Scan for the cell matching the given text and deliver its (X, Y) coordinate at center. 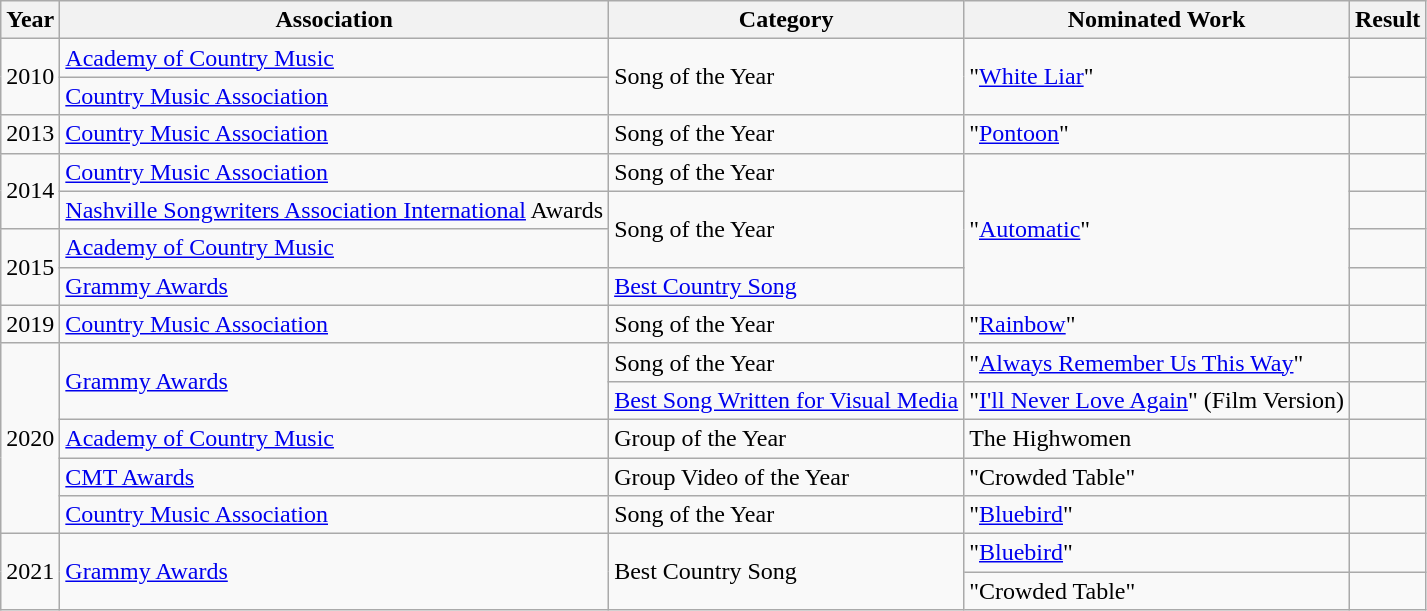
2013 (30, 134)
Result (1387, 20)
2021 (30, 572)
Nashville Songwriters Association International Awards (334, 210)
"Rainbow" (1157, 324)
"Pontoon" (1157, 134)
2014 (30, 191)
Group of the Year (786, 438)
"White Liar" (1157, 77)
CMT Awards (334, 477)
2019 (30, 324)
"Automatic" (1157, 229)
Category (786, 20)
2010 (30, 77)
Association (334, 20)
"Always Remember Us This Way" (1157, 362)
Best Song Written for Visual Media (786, 400)
Nominated Work (1157, 20)
The Highwomen (1157, 438)
2020 (30, 438)
Year (30, 20)
2015 (30, 267)
Group Video of the Year (786, 477)
"I'll Never Love Again" (Film Version) (1157, 400)
